Return [x, y] of the center of cell containing provided text 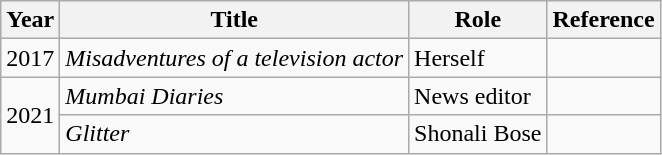
Reference [604, 20]
Glitter [234, 134]
News editor [478, 96]
Title [234, 20]
2021 [30, 115]
2017 [30, 58]
Mumbai Diaries [234, 96]
Year [30, 20]
Role [478, 20]
Herself [478, 58]
Shonali Bose [478, 134]
Misadventures of a television actor [234, 58]
